Find where the given text appears and provide that cell's center as (X, Y) coordinate. 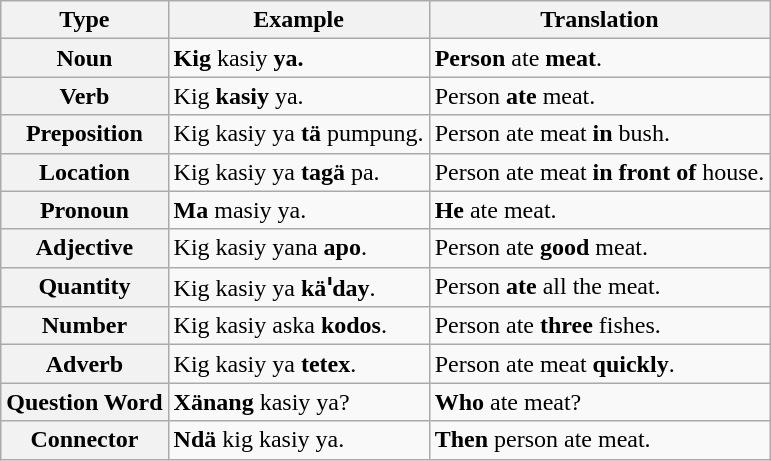
Kig kasiy ya tä pumpung. (298, 134)
Preposition (84, 134)
Kig kasiy ya käꞌday. (298, 287)
Person ate good meat. (600, 248)
Connector (84, 440)
Kig kasiy ya tetex. (298, 364)
Adjective (84, 248)
Ndä kig kasiy ya. (298, 440)
Example (298, 20)
Who ate meat? (600, 402)
Xänang kasiy ya? (298, 402)
Then person ate meat. (600, 440)
Person ate meat in front of house. (600, 172)
Kig kasiy aska kodos. (298, 326)
Pronoun (84, 210)
Person ate three fishes. (600, 326)
Translation (600, 20)
Kig kasiy ya tagä pa. (298, 172)
Adverb (84, 364)
Ma masiy ya. (298, 210)
He ate meat. (600, 210)
Question Word (84, 402)
Noun (84, 58)
Verb (84, 96)
Type (84, 20)
Location (84, 172)
Person ate meat in bush. (600, 134)
Person ate meat quickly. (600, 364)
Person ate all the meat. (600, 287)
Number (84, 326)
Quantity (84, 287)
Kig kasiy yana apo. (298, 248)
